Scan for the cell matching the given text and deliver its (X, Y) coordinate at center. 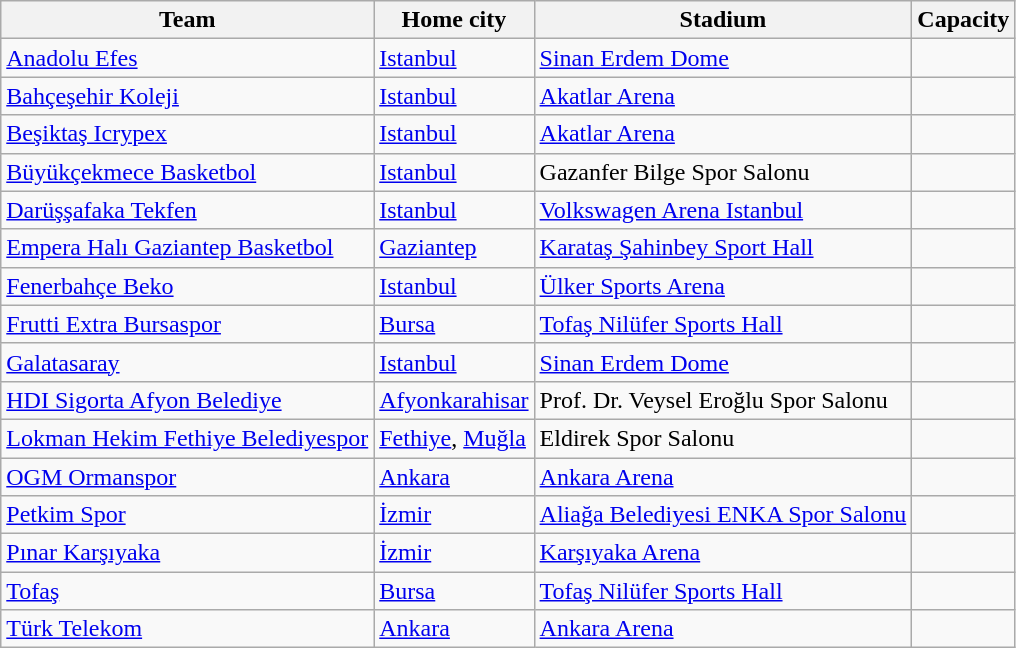
Lokman Hekim Fethiye Belediyespor (188, 438)
Home city (454, 20)
Prof. Dr. Veysel Eroğlu Spor Salonu (723, 400)
Beşiktaş Icrypex (188, 134)
Afyonkarahisar (454, 400)
Empera Halı Gaziantep Basketbol (188, 248)
Galatasaray (188, 362)
Capacity (964, 20)
Fethiye, Muğla (454, 438)
Eldirek Spor Salonu (723, 438)
Karataş Şahinbey Sport Hall (723, 248)
Aliağa Belediyesi ENKA Spor Salonu (723, 515)
Fenerbahçe Beko (188, 286)
Petkim Spor (188, 515)
Türk Telekom (188, 629)
Anadolu Efes (188, 58)
Team (188, 20)
Gazanfer Bilge Spor Salonu (723, 172)
HDI Sigorta Afyon Belediye (188, 400)
Stadium (723, 20)
Bahçeşehir Koleji (188, 96)
Frutti Extra Bursaspor (188, 324)
Karşıyaka Arena (723, 553)
Darüşşafaka Tekfen (188, 210)
Pınar Karşıyaka (188, 553)
Gaziantep (454, 248)
Volkswagen Arena Istanbul (723, 210)
Büyükçekmece Basketbol (188, 172)
Ülker Sports Arena (723, 286)
Tofaş (188, 591)
OGM Ormanspor (188, 477)
